For the text-containing cell, return its midpoint in [x, y] coordinate format. 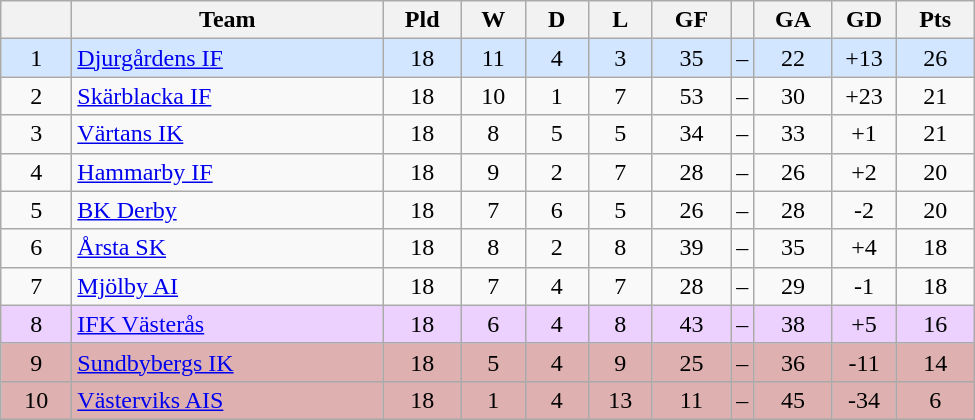
Mjölby AI [228, 286]
+2 [864, 172]
13 [621, 400]
Värtans IK [228, 134]
Pld [422, 20]
45 [794, 400]
+23 [864, 96]
GD [864, 20]
Pts [936, 20]
BK Derby [228, 210]
16 [936, 324]
Årsta SK [228, 248]
34 [692, 134]
Team [228, 20]
Djurgårdens IF [228, 58]
43 [692, 324]
W [493, 20]
Sundbybergs IK [228, 362]
+13 [864, 58]
GF [692, 20]
39 [692, 248]
-34 [864, 400]
D [557, 20]
-2 [864, 210]
53 [692, 96]
L [621, 20]
33 [794, 134]
Västerviks AIS [228, 400]
30 [794, 96]
22 [794, 58]
Hammarby IF [228, 172]
+4 [864, 248]
14 [936, 362]
29 [794, 286]
Skärblacka IF [228, 96]
25 [692, 362]
38 [794, 324]
IFK Västerås [228, 324]
+1 [864, 134]
36 [794, 362]
-11 [864, 362]
GA [794, 20]
+5 [864, 324]
-1 [864, 286]
